Identify which cell holds the provided text, then report its (x, y) central coordinate. 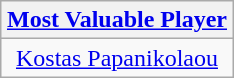
Most Valuable Player (116, 20)
Kostas Papanikolaou (116, 58)
